Detect which cell encompasses the target text, then output its [x, y] center coordinate. 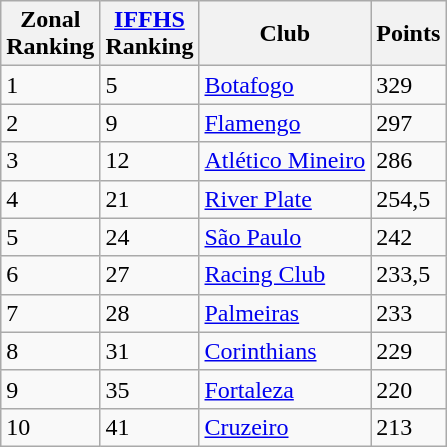
41 [150, 427]
229 [408, 351]
233 [408, 313]
21 [150, 199]
297 [408, 123]
7 [50, 313]
Club [285, 34]
233,5 [408, 275]
1 [50, 85]
242 [408, 237]
27 [150, 275]
24 [150, 237]
Racing Club [285, 275]
Palmeiras [285, 313]
220 [408, 389]
Botafogo [285, 85]
10 [50, 427]
Points [408, 34]
Atlético Mineiro [285, 161]
254,5 [408, 199]
8 [50, 351]
329 [408, 85]
6 [50, 275]
286 [408, 161]
31 [150, 351]
28 [150, 313]
213 [408, 427]
3 [50, 161]
12 [150, 161]
São Paulo [285, 237]
IFFHS Ranking [150, 34]
4 [50, 199]
Fortaleza [285, 389]
Zonal Ranking [50, 34]
2 [50, 123]
Flamengo [285, 123]
Corinthians [285, 351]
Cruzeiro [285, 427]
River Plate [285, 199]
35 [150, 389]
